Pinpoint the cell where the given text exists, returning its [x, y] midpoint coordinate. 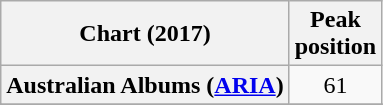
Peak position [335, 34]
Australian Albums (ARIA) [145, 85]
61 [335, 85]
Chart (2017) [145, 34]
